Return [X, Y] of the center of cell containing provided text 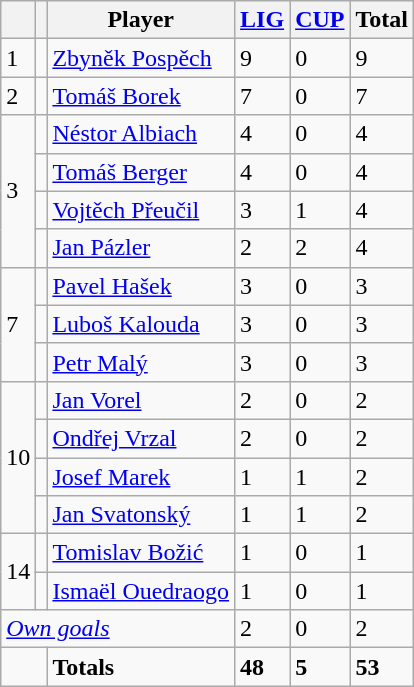
Player [141, 20]
Jan Vorel [141, 400]
Ondřej Vrzal [141, 438]
Jan Svatonský [141, 515]
Ismaël Ouedraogo [141, 591]
Tomislav Božić [141, 553]
5 [320, 667]
Own goals [118, 629]
Tomáš Berger [141, 172]
Total [382, 20]
53 [382, 667]
Jan Pázler [141, 248]
CUP [320, 20]
Tomáš Borek [141, 96]
Zbyněk Pospěch [141, 58]
14 [18, 572]
Josef Marek [141, 477]
Luboš Kalouda [141, 324]
10 [18, 457]
48 [262, 667]
Vojtěch Přeučil [141, 210]
Néstor Albiach [141, 134]
Petr Malý [141, 362]
LIG [262, 20]
Pavel Hašek [141, 286]
Totals [141, 667]
